For the text-containing cell, return its midpoint in (x, y) coordinate format. 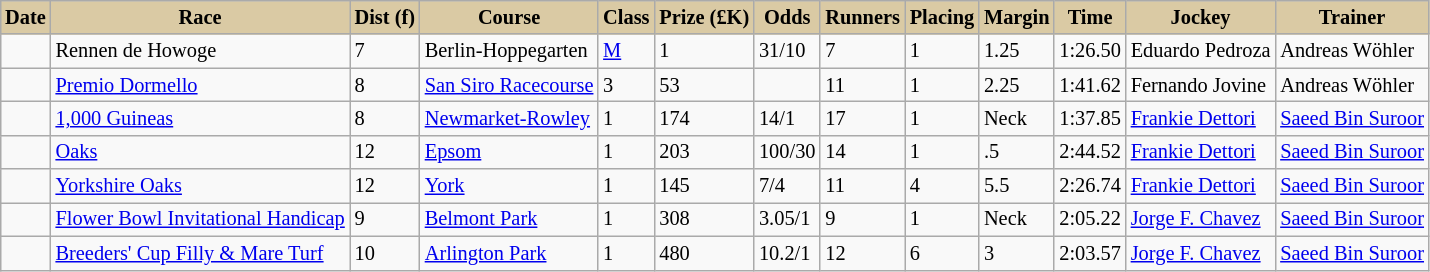
14/1 (787, 118)
Placing (942, 17)
Runners (862, 17)
Belmont Park (509, 219)
308 (704, 219)
Epsom (509, 152)
Dist (f) (385, 17)
6 (942, 253)
Date (25, 17)
Prize (£K) (704, 17)
Oaks (200, 152)
Berlin-Hoppegarten (509, 51)
14 (862, 152)
145 (704, 186)
31/10 (787, 51)
2:44.52 (1090, 152)
3.05/1 (787, 219)
Odds (787, 17)
Breeders' Cup Filly & Mare Turf (200, 253)
Eduardo Pedroza (1201, 51)
1,000 Guineas (200, 118)
Newmarket-Rowley (509, 118)
San Siro Racecourse (509, 85)
Fernando Jovine (1201, 85)
Rennen de Howoge (200, 51)
7/4 (787, 186)
Course (509, 17)
York (509, 186)
4 (942, 186)
Class (626, 17)
174 (704, 118)
10.2/1 (787, 253)
Arlington Park (509, 253)
Premio Dormello (200, 85)
2:05.22 (1090, 219)
.5 (1016, 152)
1.25 (1016, 51)
5.5 (1016, 186)
100/30 (787, 152)
1:41.62 (1090, 85)
M (626, 51)
2:26.74 (1090, 186)
480 (704, 253)
2:03.57 (1090, 253)
Margin (1016, 17)
Jockey (1201, 17)
Flower Bowl Invitational Handicap (200, 219)
1:37.85 (1090, 118)
203 (704, 152)
Time (1090, 17)
10 (385, 253)
1:26.50 (1090, 51)
2.25 (1016, 85)
Trainer (1352, 17)
53 (704, 85)
Race (200, 17)
Yorkshire Oaks (200, 186)
17 (862, 118)
